Output the (X, Y) coordinate of the center of the cell containing the given text.  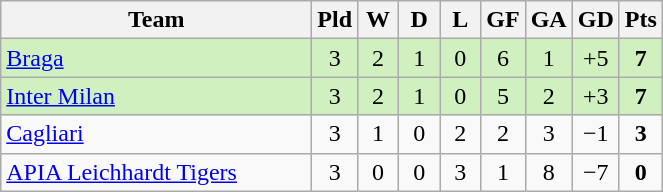
6 (503, 58)
8 (548, 172)
Braga (156, 58)
L (460, 20)
Pts (640, 20)
Pld (335, 20)
+3 (596, 96)
GF (503, 20)
5 (503, 96)
Cagliari (156, 134)
−1 (596, 134)
−7 (596, 172)
+5 (596, 58)
GA (548, 20)
D (420, 20)
Team (156, 20)
GD (596, 20)
W (378, 20)
APIA Leichhardt Tigers (156, 172)
Inter Milan (156, 96)
